Capture the cell that displays the provided text and extract its (x, y) central coordinate. 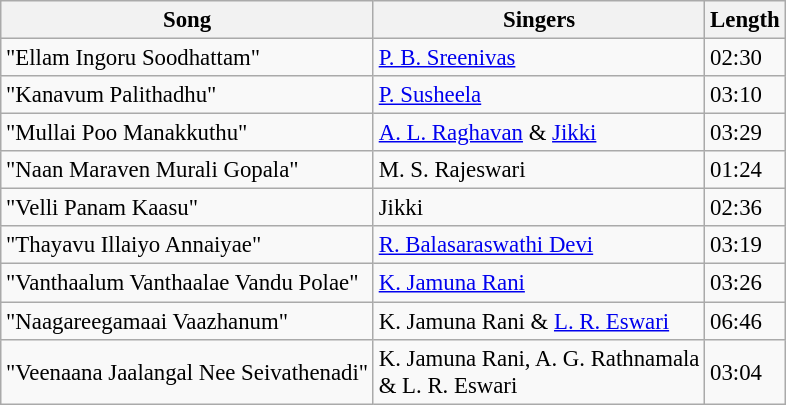
K. Jamuna Rani & L. R. Eswari (538, 321)
K. Jamuna Rani (538, 283)
"Velli Panam Kaasu" (188, 208)
R. Balasaraswathi Devi (538, 245)
02:36 (745, 208)
"Mullai Poo Manakkuthu" (188, 133)
03:26 (745, 283)
"Ellam Ingoru Soodhattam" (188, 58)
Singers (538, 20)
Length (745, 20)
A. L. Raghavan & Jikki (538, 133)
"Naan Maraven Murali Gopala" (188, 170)
M. S. Rajeswari (538, 170)
03:29 (745, 133)
"Kanavum Palithadhu" (188, 95)
"Naagareegamaai Vaazhanum" (188, 321)
"Veenaana Jaalangal Nee Seivathenadi" (188, 372)
06:46 (745, 321)
"Vanthaalum Vanthaalae Vandu Polae" (188, 283)
02:30 (745, 58)
"Thayavu Illaiyo Annaiyae" (188, 245)
01:24 (745, 170)
P. Susheela (538, 95)
03:19 (745, 245)
03:04 (745, 372)
Jikki (538, 208)
03:10 (745, 95)
P. B. Sreenivas (538, 58)
K. Jamuna Rani, A. G. Rathnamala& L. R. Eswari (538, 372)
Song (188, 20)
